For the text-containing cell, return its midpoint in [x, y] coordinate format. 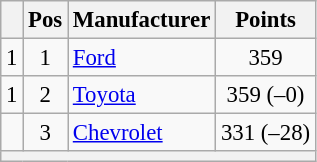
331 (–28) [266, 133]
Toyota [142, 95]
359 [266, 58]
Points [266, 20]
Ford [142, 58]
359 (–0) [266, 95]
2 [46, 95]
Manufacturer [142, 20]
Pos [46, 20]
3 [46, 133]
Chevrolet [142, 133]
